Provide the [x, y] coordinate of the cell's center where the given text is located.  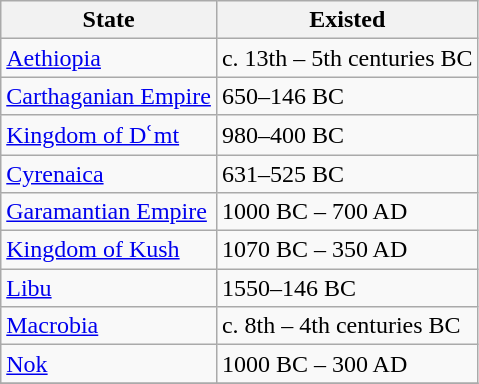
Existed [347, 20]
Kingdom of Kush [109, 250]
631–525 BC [347, 173]
1000 BC – 300 AD [347, 364]
650–146 BC [347, 96]
980–400 BC [347, 135]
Macrobia [109, 326]
1550–146 BC [347, 288]
Kingdom of Dʿmt [109, 135]
1070 BC – 350 AD [347, 250]
Aethiopia [109, 58]
1000 BC – 700 AD [347, 212]
Garamantian Empire [109, 212]
c. 8th – 4th centuries BC [347, 326]
Nok [109, 364]
Cyrenaica [109, 173]
Libu [109, 288]
State [109, 20]
c. 13th – 5th centuries BC [347, 58]
Carthaganian Empire [109, 96]
